Return the [X, Y] coordinate for the center point of the cell that contains the specified text.  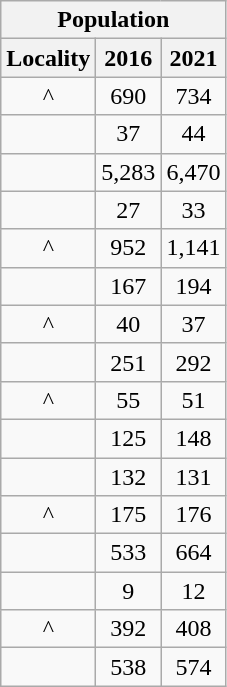
167 [128, 286]
Population [114, 20]
9 [128, 591]
55 [128, 400]
574 [194, 667]
2021 [194, 58]
5,283 [128, 172]
176 [194, 515]
292 [194, 362]
131 [194, 477]
12 [194, 591]
6,470 [194, 172]
33 [194, 210]
194 [194, 286]
408 [194, 629]
952 [128, 248]
1,141 [194, 248]
132 [128, 477]
27 [128, 210]
51 [194, 400]
533 [128, 553]
Locality [48, 58]
664 [194, 553]
2016 [128, 58]
148 [194, 438]
734 [194, 96]
392 [128, 629]
690 [128, 96]
251 [128, 362]
175 [128, 515]
40 [128, 324]
125 [128, 438]
44 [194, 134]
538 [128, 667]
